Search for the cell housing the specified text and yield its [x, y] center coordinate. 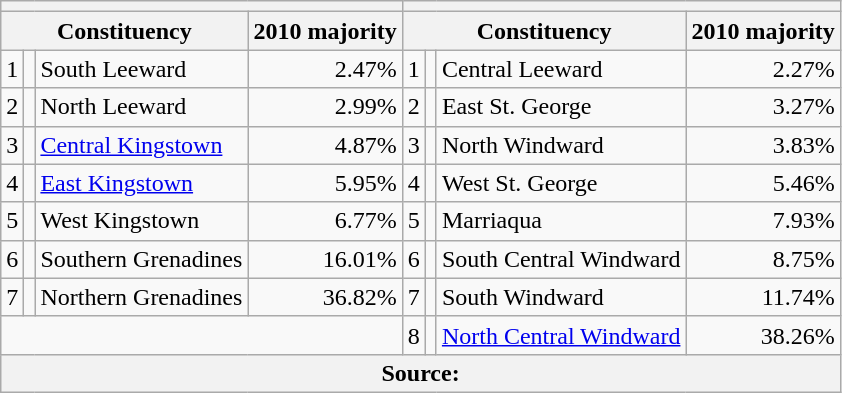
South Windward [561, 297]
8 [414, 335]
3.83% [763, 145]
6.77% [325, 221]
Southern Grenadines [142, 259]
11.74% [763, 297]
North Windward [561, 145]
South Leeward [142, 69]
2.99% [325, 107]
South Central Windward [561, 259]
Central Kingstown [142, 145]
3.27% [763, 107]
4.87% [325, 145]
Central Leeward [561, 69]
Northern Grenadines [142, 297]
5.95% [325, 183]
36.82% [325, 297]
2.27% [763, 69]
8.75% [763, 259]
East St. George [561, 107]
2.47% [325, 69]
7.93% [763, 221]
5.46% [763, 183]
North Leeward [142, 107]
38.26% [763, 335]
16.01% [325, 259]
West St. George [561, 183]
Source: [421, 373]
Marriaqua [561, 221]
East Kingstown [142, 183]
North Central Windward [561, 335]
West Kingstown [142, 221]
